Search for the cell housing the specified text and yield its (x, y) center coordinate. 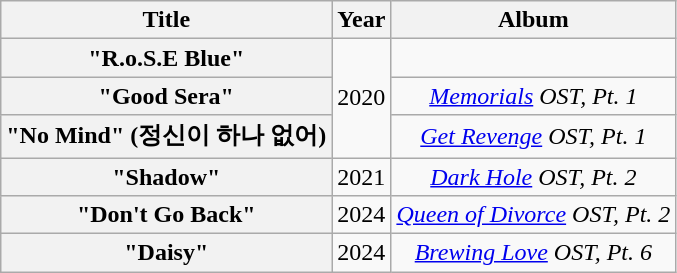
Memorials OST, Pt. 1 (534, 96)
"Don't Go Back" (166, 215)
Album (534, 20)
"No Mind" (정신이 하나 없어) (166, 136)
"R.o.S.E Blue" (166, 58)
2021 (362, 177)
Dark Hole OST, Pt. 2 (534, 177)
Year (362, 20)
Title (166, 20)
"Shadow" (166, 177)
"Good Sera" (166, 96)
Brewing Love OST, Pt. 6 (534, 253)
"Daisy" (166, 253)
Queen of Divorce OST, Pt. 2 (534, 215)
Get Revenge OST, Pt. 1 (534, 136)
2020 (362, 98)
